Extract the [x, y] coordinate from the center of the cell holding the provided text.  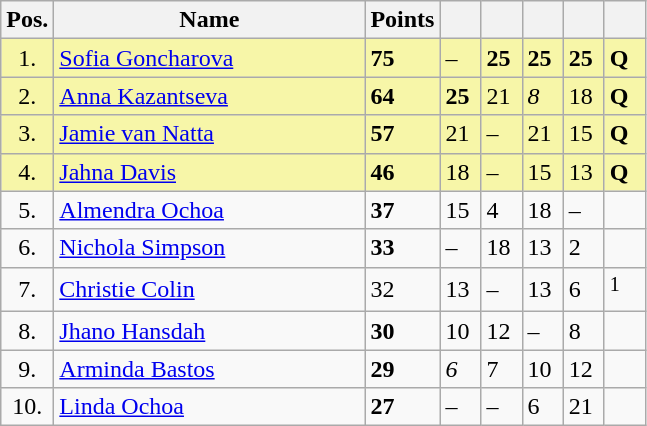
5. [28, 210]
1 [624, 290]
Almendra Ochoa [210, 210]
6. [28, 248]
33 [402, 248]
2. [28, 96]
Jahna Davis [210, 172]
29 [402, 369]
7 [502, 369]
3. [28, 134]
9. [28, 369]
2 [584, 248]
Sofia Goncharova [210, 58]
Points [402, 20]
46 [402, 172]
27 [402, 407]
37 [402, 210]
Nichola Simpson [210, 248]
Name [210, 20]
Jamie van Natta [210, 134]
30 [402, 331]
7. [28, 290]
Arminda Bastos [210, 369]
Anna Kazantseva [210, 96]
64 [402, 96]
Christie Colin [210, 290]
75 [402, 58]
57 [402, 134]
Linda Ochoa [210, 407]
4. [28, 172]
8. [28, 331]
4 [502, 210]
32 [402, 290]
Jhano Hansdah [210, 331]
10. [28, 407]
1. [28, 58]
Pos. [28, 20]
